Search for the cell housing the specified text and yield its [X, Y] center coordinate. 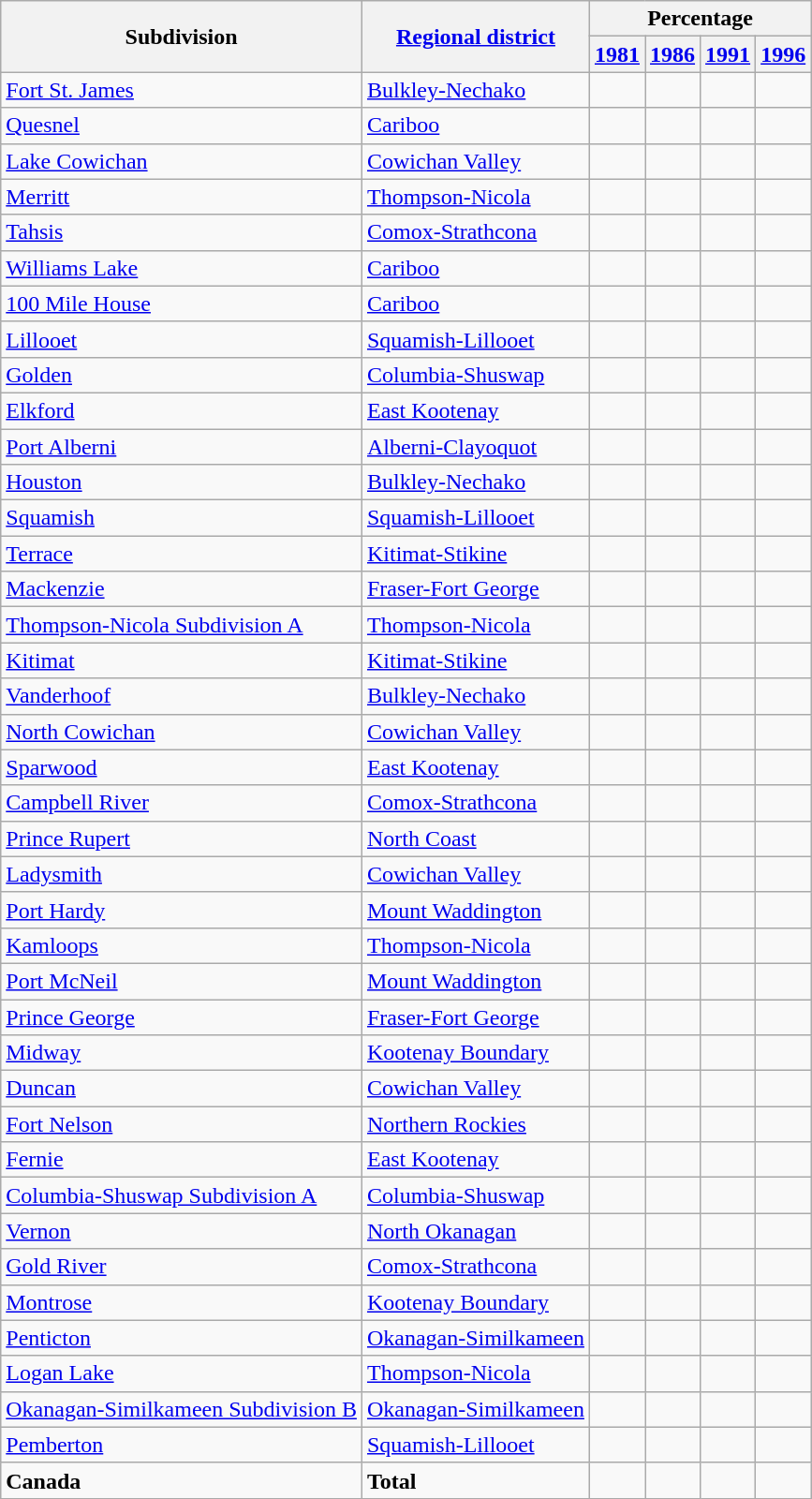
Golden [182, 375]
North Coast [476, 839]
Fort Nelson [182, 1124]
Tahsis [182, 232]
100 Mile House [182, 304]
Canada [182, 1480]
1981 [616, 54]
1996 [783, 54]
Houston [182, 482]
Port Alberni [182, 447]
Mackenzie [182, 589]
Campbell River [182, 803]
Lake Cowichan [182, 161]
Percentage [700, 19]
Ladysmith [182, 874]
Okanagan-Similkameen Subdivision B [182, 1409]
Gold River [182, 1267]
Columbia-Shuswap Subdivision A [182, 1195]
North Okanagan [476, 1231]
Pemberton [182, 1445]
Montrose [182, 1302]
Alberni-Clayoquot [476, 447]
Penticton [182, 1338]
Port Hardy [182, 910]
Lillooet [182, 339]
Elkford [182, 410]
North Cowichan [182, 732]
Total [476, 1480]
Quesnel [182, 126]
Fernie [182, 1160]
Kamloops [182, 945]
1986 [672, 54]
Vanderhoof [182, 696]
Prince Rupert [182, 839]
Port McNeil [182, 981]
Williams Lake [182, 268]
Kitimat [182, 660]
Duncan [182, 1089]
Sparwood [182, 767]
Midway [182, 1053]
Northern Rockies [476, 1124]
Fort St. James [182, 90]
Thompson-Nicola Subdivision A [182, 625]
Regional district [476, 37]
Prince George [182, 1017]
Terrace [182, 554]
Subdivision [182, 37]
Squamish [182, 518]
Logan Lake [182, 1373]
Vernon [182, 1231]
1991 [729, 54]
Merritt [182, 197]
